For the text-containing cell, return its midpoint in (X, Y) coordinate format. 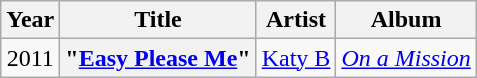
Katy B (296, 58)
Title (158, 20)
Artist (296, 20)
Album (406, 20)
2011 (30, 58)
Year (30, 20)
"Easy Please Me" (158, 58)
On a Mission (406, 58)
